Extract the [x, y] coordinate from the center of the cell holding the provided text.  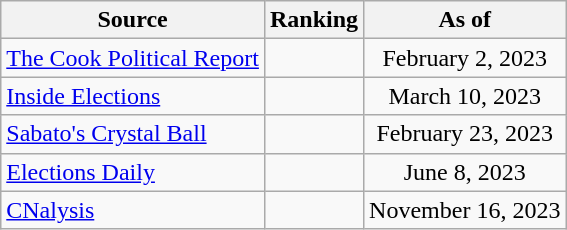
June 8, 2023 [465, 172]
Source [133, 20]
Inside Elections [133, 96]
February 2, 2023 [465, 58]
Elections Daily [133, 172]
November 16, 2023 [465, 210]
The Cook Political Report [133, 58]
February 23, 2023 [465, 134]
CNalysis [133, 210]
March 10, 2023 [465, 96]
Ranking [314, 20]
As of [465, 20]
Sabato's Crystal Ball [133, 134]
